Provide the [X, Y] coordinate of the cell's center where the given text is located.  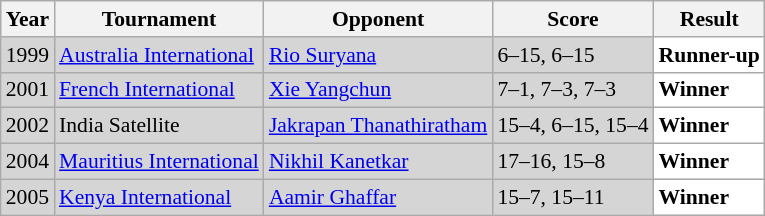
6–15, 6–15 [572, 55]
Score [572, 19]
Runner-up [710, 55]
Year [28, 19]
Opponent [378, 19]
1999 [28, 55]
2004 [28, 162]
Australia International [159, 55]
Kenya International [159, 197]
2001 [28, 90]
Aamir Ghaffar [378, 197]
7–1, 7–3, 7–3 [572, 90]
French International [159, 90]
15–4, 6–15, 15–4 [572, 126]
Tournament [159, 19]
India Satellite [159, 126]
17–16, 15–8 [572, 162]
Jakrapan Thanathiratham [378, 126]
Nikhil Kanetkar [378, 162]
Xie Yangchun [378, 90]
2002 [28, 126]
Rio Suryana [378, 55]
2005 [28, 197]
Mauritius International [159, 162]
15–7, 15–11 [572, 197]
Result [710, 19]
